Provide the (X, Y) coordinate of the cell's center where the given text is located.  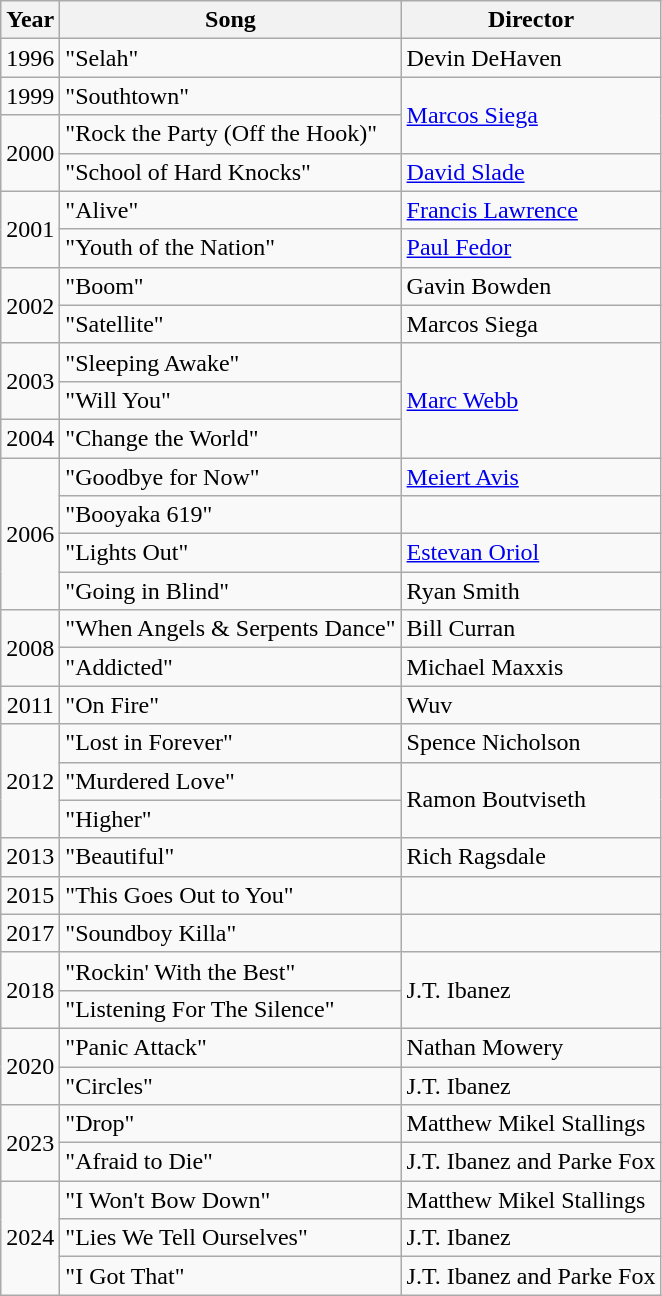
Paul Fedor (531, 248)
"Beautiful" (230, 857)
"Lights Out" (230, 553)
"Alive" (230, 210)
2013 (30, 857)
Rich Ragsdale (531, 857)
Devin DeHaven (531, 58)
Director (531, 20)
"Boom" (230, 286)
2023 (30, 1143)
"Circles" (230, 1085)
"Rockin' With the Best" (230, 971)
Ryan Smith (531, 591)
"I Won't Bow Down" (230, 1200)
"Lies We Tell Ourselves" (230, 1238)
"Drop" (230, 1124)
"When Angels & Serpents Dance" (230, 629)
"Will You" (230, 400)
Marc Webb (531, 400)
1996 (30, 58)
Ramon Boutviseth (531, 800)
"Lost in Forever" (230, 743)
2012 (30, 781)
2002 (30, 305)
2024 (30, 1238)
2018 (30, 990)
"Sleeping Awake" (230, 362)
2000 (30, 153)
Estevan Oriol (531, 553)
"Satellite" (230, 324)
"Addicted" (230, 667)
"Youth of the Nation" (230, 248)
Gavin Bowden (531, 286)
Wuv (531, 705)
Year (30, 20)
"Booyaka 619" (230, 515)
2006 (30, 534)
"This Goes Out to You" (230, 895)
Francis Lawrence (531, 210)
Meiert Avis (531, 477)
"Change the World" (230, 438)
Song (230, 20)
1999 (30, 96)
2008 (30, 648)
2017 (30, 933)
Spence Nicholson (531, 743)
Michael Maxxis (531, 667)
2001 (30, 229)
2015 (30, 895)
2003 (30, 381)
Bill Curran (531, 629)
Nathan Mowery (531, 1047)
"Rock the Party (Off the Hook)" (230, 134)
"Listening For The Silence" (230, 1009)
"Goodbye for Now" (230, 477)
"Selah" (230, 58)
"I Got That" (230, 1276)
"On Fire" (230, 705)
"Southtown" (230, 96)
David Slade (531, 172)
"School of Hard Knocks" (230, 172)
2020 (30, 1066)
"Panic Attack" (230, 1047)
"Higher" (230, 819)
"Murdered Love" (230, 781)
"Afraid to Die" (230, 1162)
2004 (30, 438)
2011 (30, 705)
"Soundboy Killa" (230, 933)
"Going in Blind" (230, 591)
